For the text-containing cell, return its midpoint in (X, Y) coordinate format. 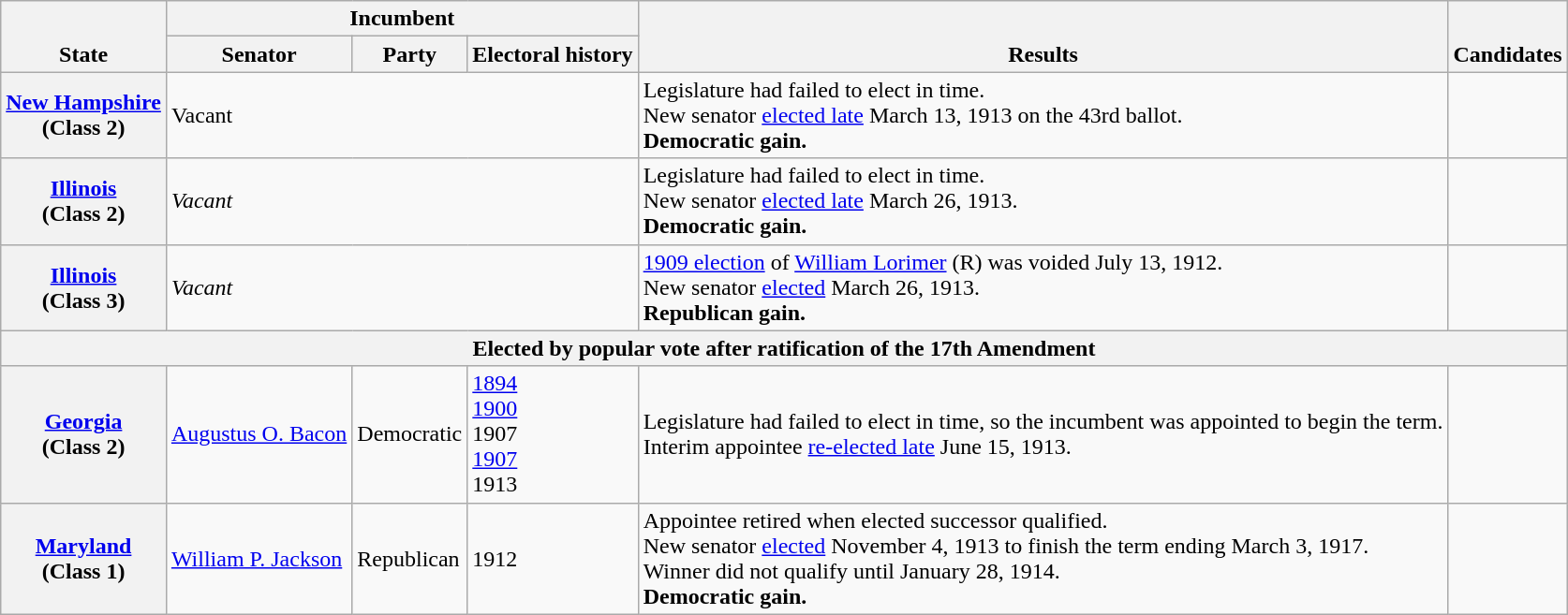
New Hampshire(Class 2) (84, 115)
Legislature had failed to elect in time.New senator elected late March 13, 1913 on the 43rd ballot.Democratic gain. (1043, 115)
Maryland(Class 1) (84, 558)
Results (1043, 37)
Democratic (410, 434)
Senator (259, 54)
Augustus O. Bacon (259, 434)
State (84, 37)
Elected by popular vote after ratification of the 17th Amendment (784, 348)
William P. Jackson (259, 558)
1912 (553, 558)
Candidates (1508, 37)
Incumbent (402, 19)
Republican (410, 558)
Party (410, 54)
Legislature had failed to elect in time.New senator elected late March 26, 1913.Democratic gain. (1043, 201)
189419001907 1907 1913 (553, 434)
Illinois(Class 3) (84, 287)
Georgia(Class 2) (84, 434)
Illinois(Class 2) (84, 201)
1909 election of William Lorimer (R) was voided July 13, 1912.New senator elected March 26, 1913.Republican gain. (1043, 287)
Electoral history (553, 54)
Legislature had failed to elect in time, so the incumbent was appointed to begin the term.Interim appointee re-elected late June 15, 1913. (1043, 434)
